Identify which cell holds the provided text, then report its (x, y) central coordinate. 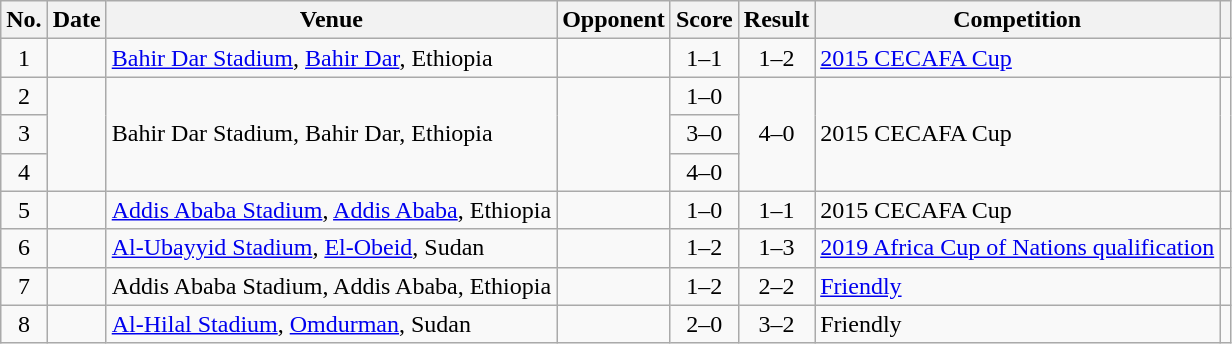
No. (24, 20)
1–3 (776, 248)
3–2 (776, 324)
1 (24, 58)
5 (24, 210)
Al-Hilal Stadium, Omdurman, Sudan (331, 324)
3 (24, 134)
2 (24, 96)
Result (776, 20)
Date (76, 20)
2–0 (704, 324)
4 (24, 172)
Opponent (614, 20)
Venue (331, 20)
2–2 (776, 286)
3–0 (704, 134)
6 (24, 248)
7 (24, 286)
Al-Ubayyid Stadium, El-Obeid, Sudan (331, 248)
8 (24, 324)
Competition (1018, 20)
Score (704, 20)
2019 Africa Cup of Nations qualification (1018, 248)
